Scan for the cell matching the given text and deliver its (X, Y) coordinate at center. 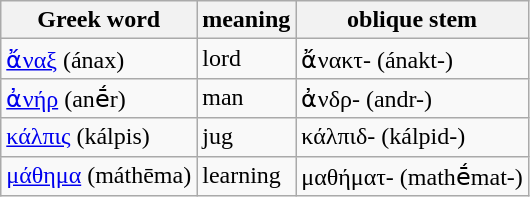
ἀνδρ- (andr-) (412, 98)
lord (246, 59)
ἄνακτ- (ánakt-) (412, 59)
learning (246, 176)
κάλπιδ- (kálpid-) (412, 137)
μαθήματ- (mathḗmat-) (412, 176)
oblique stem (412, 20)
ἄναξ (ánax) (99, 59)
jug (246, 137)
κάλπις (kálpis) (99, 137)
man (246, 98)
ἀνήρ (anḗr) (99, 98)
Greek word (99, 20)
meaning (246, 20)
μάθημα (máthēma) (99, 176)
